Pinpoint the cell where the given text exists, returning its [x, y] midpoint coordinate. 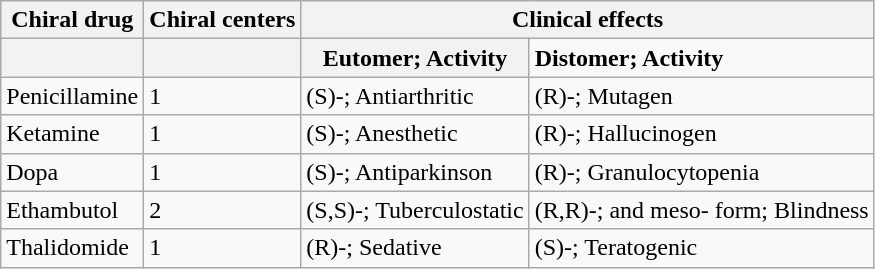
(S)-; Antiarthritic [415, 96]
(R)-; Hallucinogen [702, 134]
(R)-; Granulocytopenia [702, 172]
Distomer; Activity [702, 58]
Thalidomide [72, 248]
(S)-; Teratogenic [702, 248]
Ketamine [72, 134]
Chiral drug [72, 20]
Dopa [72, 172]
(R)-; Sedative [415, 248]
Clinical effects [588, 20]
(S)-; Anesthetic [415, 134]
(R,R)-; and meso- form; Blindness [702, 210]
Chiral centers [222, 20]
(S)-; Antiparkinson [415, 172]
2 [222, 210]
(R)-; Mutagen [702, 96]
Ethambutol [72, 210]
(S,S)-; Tuberculostatic [415, 210]
Eutomer; Activity [415, 58]
Penicillamine [72, 96]
